Output the (x, y) coordinate of the center of the cell containing the given text.  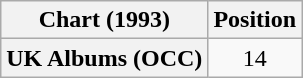
14 (255, 58)
Position (255, 20)
Chart (1993) (104, 20)
UK Albums (OCC) (104, 58)
